Identify which cell holds the provided text, then report its (X, Y) central coordinate. 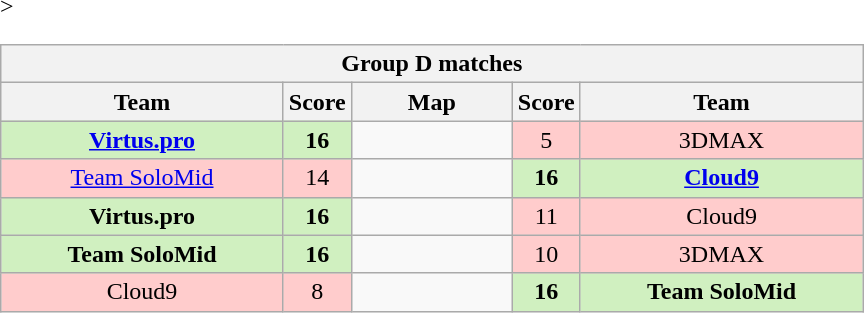
8 (317, 292)
10 (546, 254)
Map (432, 102)
5 (546, 140)
14 (317, 178)
11 (546, 216)
Group D matches (432, 64)
